Detect which cell encompasses the target text, then output its [X, Y] center coordinate. 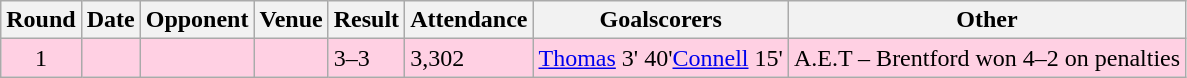
Result [366, 20]
Venue [291, 20]
Attendance [469, 20]
1 [41, 58]
Other [986, 20]
3,302 [469, 58]
A.E.T – Brentford won 4–2 on penalties [986, 58]
Goalscorers [660, 20]
Date [110, 20]
Thomas 3' 40'Connell 15' [660, 58]
3–3 [366, 58]
Round [41, 20]
Opponent [197, 20]
